Capture the cell that displays the provided text and extract its [X, Y] central coordinate. 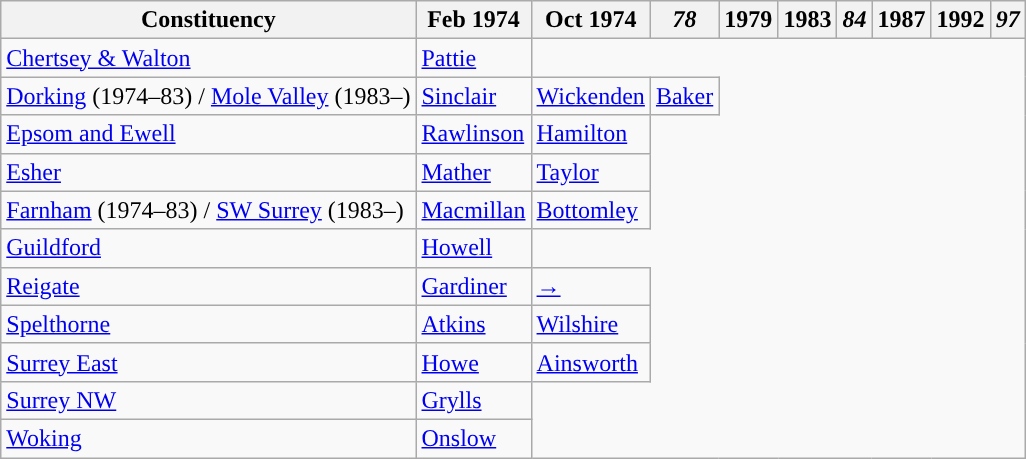
Woking [208, 438]
1992 [960, 20]
Howell [474, 248]
Mather [474, 172]
Spelthorne [208, 324]
→ [590, 286]
Onslow [474, 438]
Hamilton [590, 134]
Macmillan [474, 210]
Rawlinson [474, 134]
1987 [902, 20]
Dorking (1974–83) / Mole Valley (1983–) [208, 96]
Guildford [208, 248]
Pattie [474, 58]
Taylor [590, 172]
Howe [474, 362]
Feb 1974 [474, 20]
97 [1008, 20]
Baker [684, 96]
Gardiner [474, 286]
Farnham (1974–83) / SW Surrey (1983–) [208, 210]
1979 [748, 20]
78 [684, 20]
1983 [808, 20]
Reigate [208, 286]
Surrey NW [208, 400]
Atkins [474, 324]
Chertsey & Walton [208, 58]
Surrey East [208, 362]
Wickenden [590, 96]
Sinclair [474, 96]
84 [854, 20]
Ainsworth [590, 362]
Oct 1974 [590, 20]
Epsom and Ewell [208, 134]
Bottomley [590, 210]
Grylls [474, 400]
Wilshire [590, 324]
Constituency [208, 20]
Esher [208, 172]
